Return the (x, y) coordinate for the center point of the cell that contains the specified text.  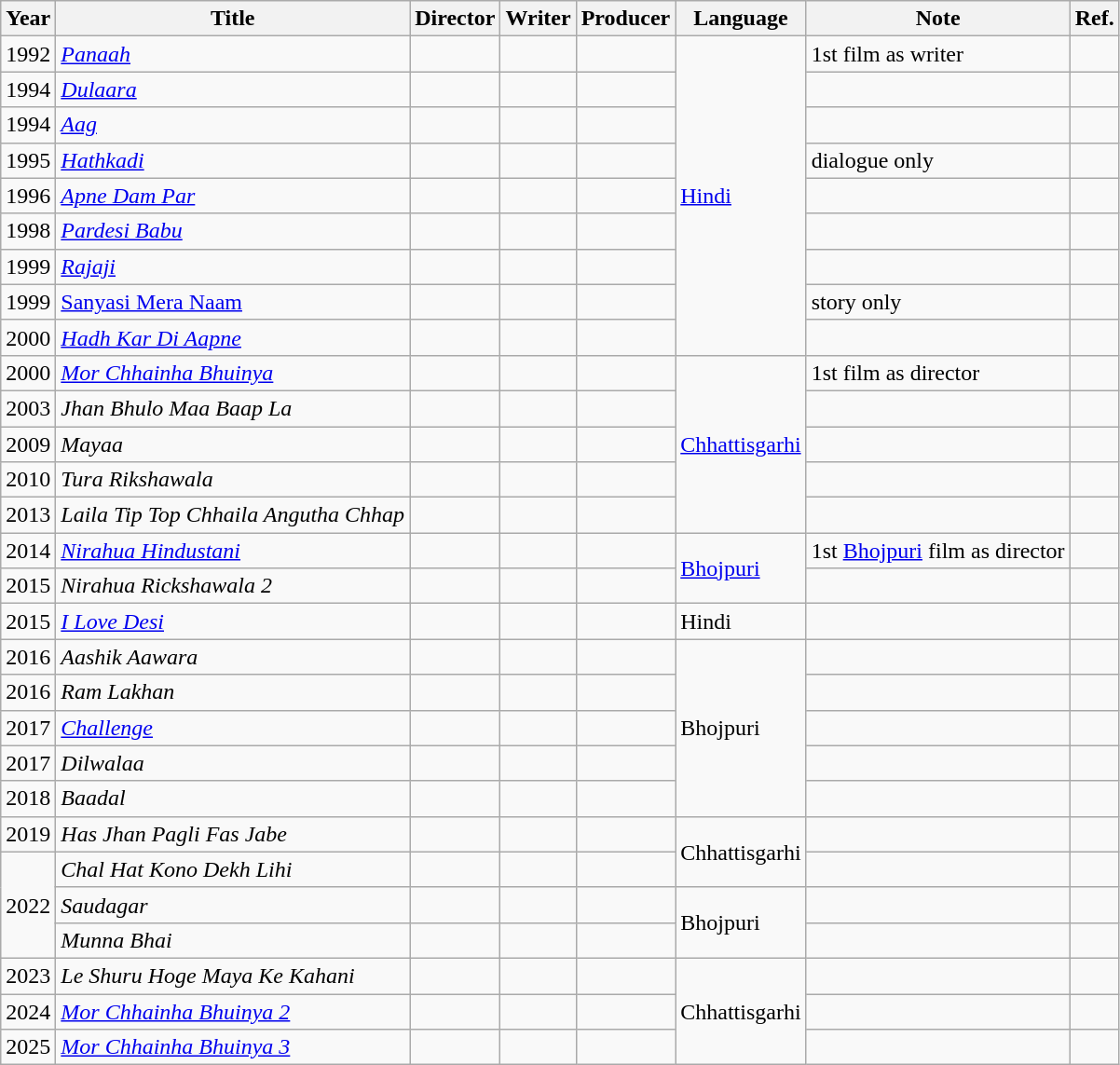
Mor Chhainha Bhuinya 3 (233, 1047)
2019 (28, 834)
dialogue only (937, 160)
2018 (28, 799)
2003 (28, 408)
1st Bhojpuri film as director (937, 551)
Pardesi Babu (233, 231)
Munna Bhai (233, 940)
Note (937, 19)
Rajaji (233, 266)
Language (741, 19)
2022 (28, 905)
Saudagar (233, 905)
2014 (28, 551)
Producer (626, 19)
story only (937, 302)
Has Jhan Pagli Fas Jabe (233, 834)
Aag (233, 125)
Mayaa (233, 444)
Jhan Bhulo Maa Baap La (233, 408)
Nirahua Hindustani (233, 551)
Hathkadi (233, 160)
Ram Lakhan (233, 692)
1995 (28, 160)
1998 (28, 231)
Mor Chhainha Bhuinya 2 (233, 1011)
2009 (28, 444)
Panaah (233, 54)
Director (455, 19)
1st film as director (937, 373)
Chal Hat Kono Dekh Lihi (233, 869)
1st film as writer (937, 54)
Ref. (1094, 19)
2023 (28, 976)
Apne Dam Par (233, 196)
1992 (28, 54)
Baadal (233, 799)
1996 (28, 196)
2013 (28, 515)
I Love Desi (233, 621)
Aashik Aawara (233, 657)
2010 (28, 480)
2025 (28, 1047)
Sanyasi Mera Naam (233, 302)
Laila Tip Top Chhaila Angutha Chhap (233, 515)
Writer (539, 19)
Title (233, 19)
Nirahua Rickshawala 2 (233, 586)
Mor Chhainha Bhuinya (233, 373)
Dulaara (233, 89)
2024 (28, 1011)
Year (28, 19)
Dilwalaa (233, 763)
Tura Rikshawala (233, 480)
Challenge (233, 728)
Le Shuru Hoge Maya Ke Kahani (233, 976)
Hadh Kar Di Aapne (233, 337)
